Return the (X, Y) coordinate for the center point of the cell that contains the specified text.  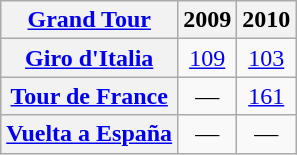
Grand Tour (90, 20)
2009 (208, 20)
161 (266, 96)
Giro d'Italia (90, 58)
Tour de France (90, 96)
109 (208, 58)
2010 (266, 20)
103 (266, 58)
Vuelta a España (90, 134)
